Provide the (x, y) coordinate of the cell's center where the given text is located.  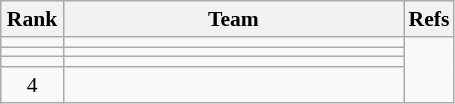
4 (32, 85)
Rank (32, 19)
Team (233, 19)
Refs (430, 19)
